Pinpoint the cell where the given text exists, returning its [x, y] midpoint coordinate. 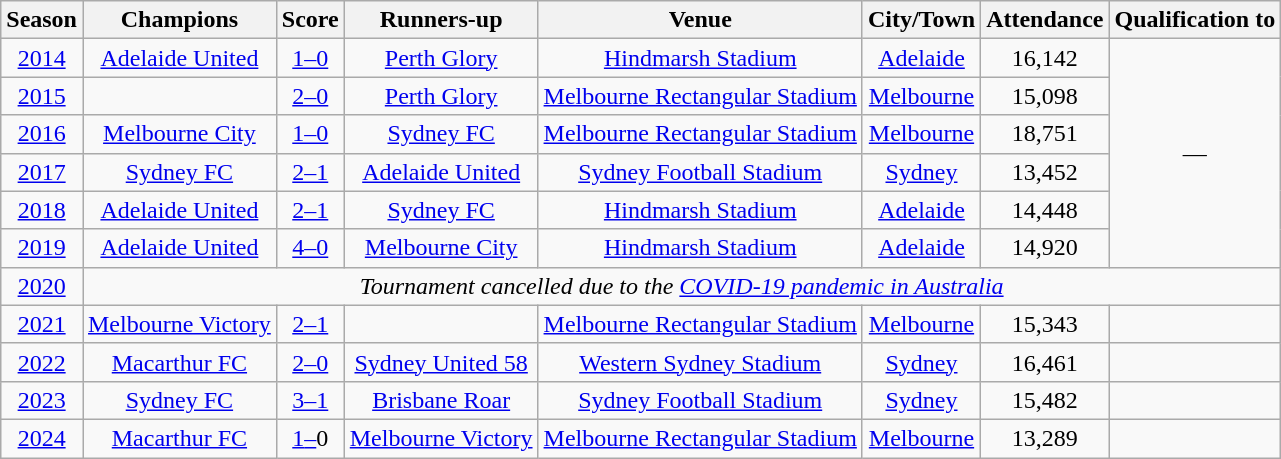
2020 [42, 286]
Champions [179, 20]
2016 [42, 134]
15,482 [1045, 400]
Sydney United 58 [441, 362]
13,452 [1045, 172]
2018 [42, 210]
14,448 [1045, 210]
2019 [42, 248]
City/Town [921, 20]
Attendance [1045, 20]
15,343 [1045, 324]
2023 [42, 400]
2021 [42, 324]
Runners-up [441, 20]
Western Sydney Stadium [700, 362]
13,289 [1045, 438]
Score [310, 20]
3–1 [310, 400]
Venue [700, 20]
2015 [42, 96]
18,751 [1045, 134]
16,461 [1045, 362]
2017 [42, 172]
Brisbane Roar [441, 400]
— [1195, 153]
14,920 [1045, 248]
2014 [42, 58]
Qualification to [1195, 20]
Tournament cancelled due to the COVID-19 pandemic in Australia [681, 286]
16,142 [1045, 58]
2022 [42, 362]
4–0 [310, 248]
2024 [42, 438]
15,098 [1045, 96]
Season [42, 20]
